Pinpoint the cell where the given text exists, returning its (x, y) midpoint coordinate. 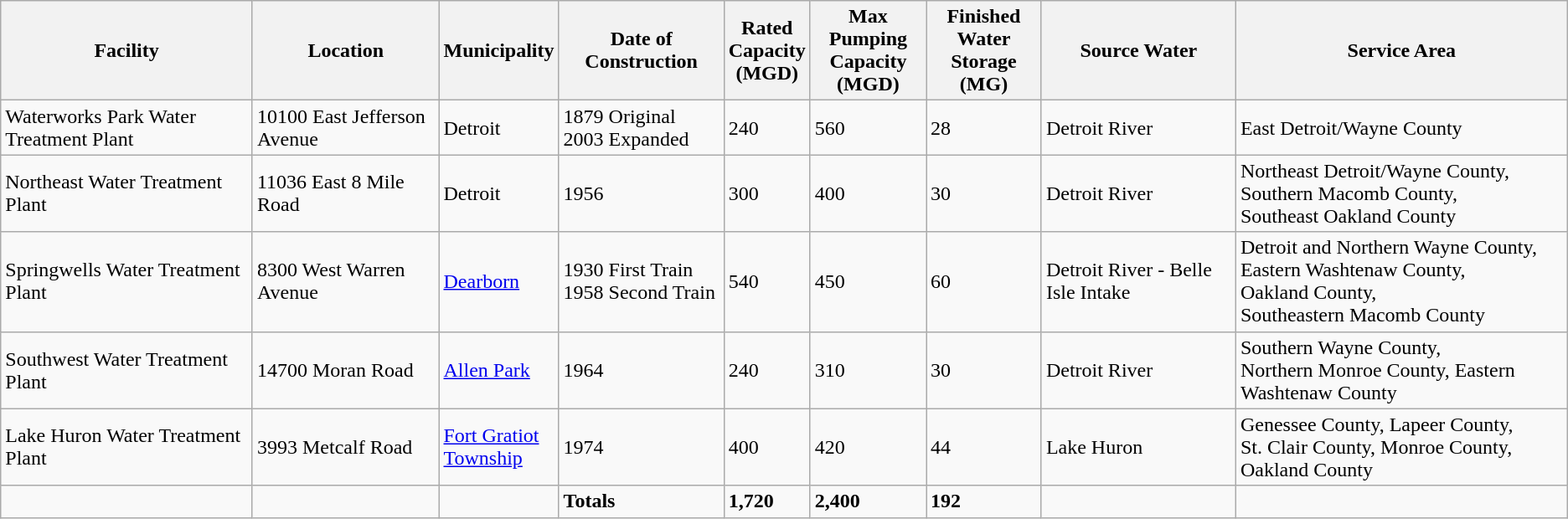
1930 First Train1958 Second Train (642, 281)
Lake Huron Water Treatment Plant (127, 447)
560 (868, 127)
Location (345, 50)
Max PumpingCapacity(MGD) (868, 50)
11036 East 8 Mile Road (345, 193)
Facility (127, 50)
Springwells Water Treatment Plant (127, 281)
1974 (642, 447)
420 (868, 447)
14700 Moran Road (345, 370)
192 (984, 501)
300 (767, 193)
28 (984, 127)
1879 Original2003 Expanded (642, 127)
Service Area (1401, 50)
1964 (642, 370)
Totals (642, 501)
Lake Huron (1138, 447)
Allen Park (499, 370)
310 (868, 370)
Detroit River - Belle Isle Intake (1138, 281)
10100 East Jefferson Avenue (345, 127)
1956 (642, 193)
540 (767, 281)
8300 West Warren Avenue (345, 281)
Source Water (1138, 50)
1,720 (767, 501)
Municipality (499, 50)
Northeast Detroit/Wayne County, Southern Macomb County,Southeast Oakland County (1401, 193)
Genessee County, Lapeer County,St. Clair County, Monroe County, Oakland County (1401, 447)
RatedCapacity(MGD) (767, 50)
44 (984, 447)
Southwest Water Treatment Plant (127, 370)
East Detroit/Wayne County (1401, 127)
Southern Wayne County,Northern Monroe County, Eastern Washtenaw County (1401, 370)
Dearborn (499, 281)
60 (984, 281)
Northeast Water Treatment Plant (127, 193)
Date of Construction (642, 50)
Fort GratiotTownship (499, 447)
FinishedWater Storage(MG) (984, 50)
450 (868, 281)
Detroit and Northern Wayne County,Eastern Washtenaw County,Oakland County,Southeastern Macomb County (1401, 281)
Waterworks Park Water Treatment Plant (127, 127)
2,400 (868, 501)
3993 Metcalf Road (345, 447)
